Locate the cell with the specified text and output its [X, Y] center coordinate. 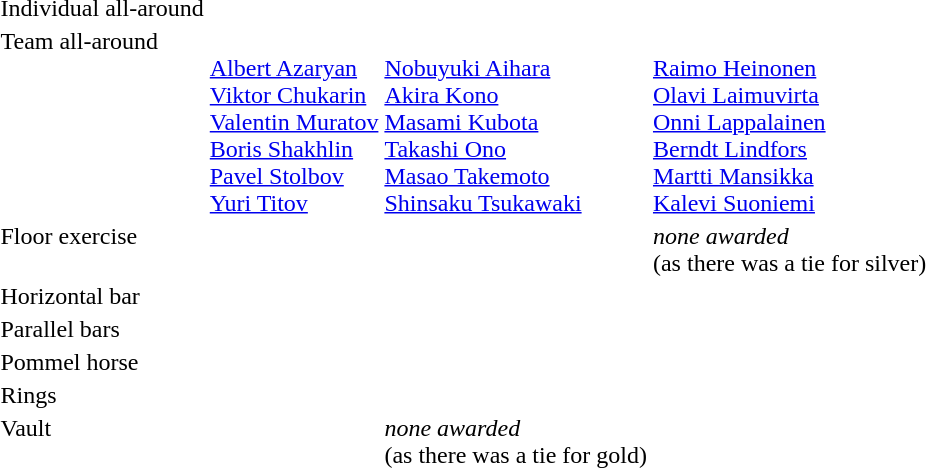
Nobuyuki AiharaAkira KonoMasami KubotaTakashi OnoMasao TakemotoShinsaku Tsukawaki [516, 122]
Albert AzaryanViktor ChukarinValentin MuratovBoris ShakhlinPavel StolbovYuri Titov [294, 122]
